Determine the [x, y] coordinate at the center of the cell enclosing the given text.  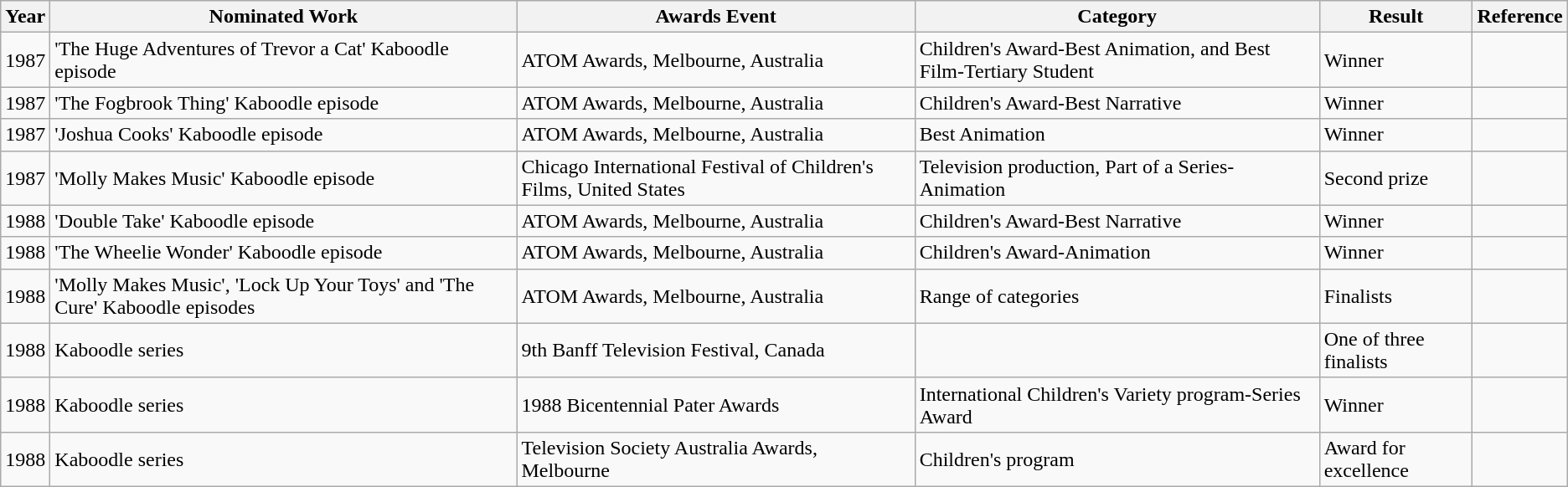
International Children's Variety program-Series Award [1117, 405]
Finalists [1395, 296]
9th Banff Television Festival, Canada [715, 350]
One of three finalists [1395, 350]
1988 Bicentennial Pater Awards [715, 405]
Nominated Work [283, 17]
Chicago International Festival of Children's Films, United States [715, 177]
Category [1117, 17]
Range of categories [1117, 296]
Children's program [1117, 459]
Reference [1519, 17]
'The Huge Adventures of Trevor a Cat' Kaboodle episode [283, 60]
'The Wheelie Wonder' Kaboodle episode [283, 253]
Second prize [1395, 177]
Children's Award-Animation [1117, 253]
'Molly Makes Music', 'Lock Up Your Toys' and 'The Cure' Kaboodle episodes [283, 296]
Children's Award-Best Animation, and Best Film-Tertiary Student [1117, 60]
'Double Take' Kaboodle episode [283, 221]
Awards Event [715, 17]
Television Society Australia Awards, Melbourne [715, 459]
'The Fogbrook Thing' Kaboodle episode [283, 103]
Year [25, 17]
'Joshua Cooks' Kaboodle episode [283, 135]
Result [1395, 17]
Best Animation [1117, 135]
Award for excellence [1395, 459]
Television production, Part of a Series-Animation [1117, 177]
'Molly Makes Music' Kaboodle episode [283, 177]
